For the text-containing cell, return its midpoint in (X, Y) coordinate format. 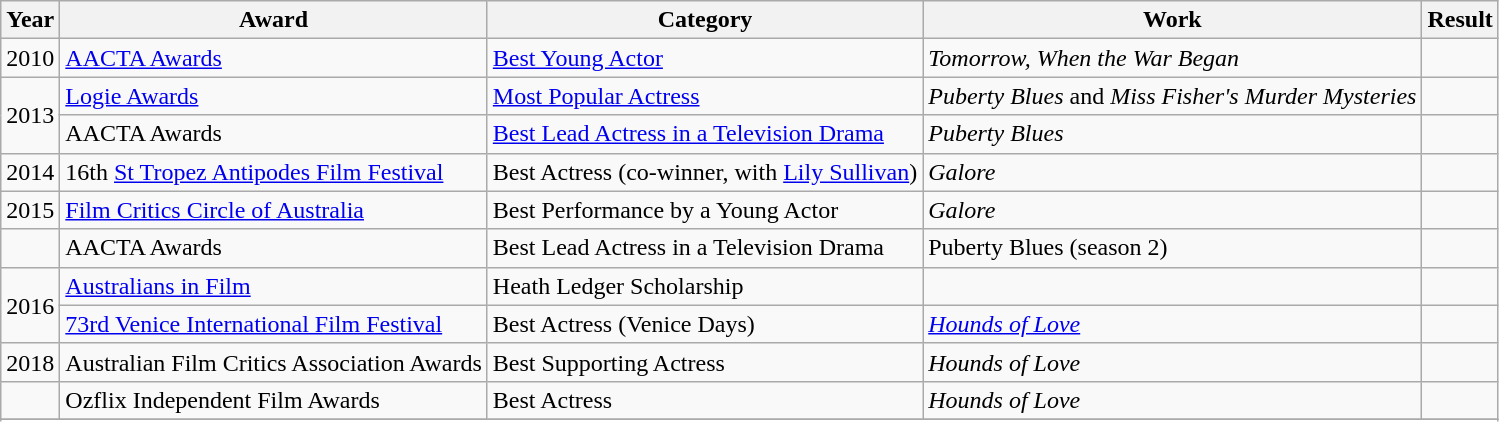
2018 (30, 362)
Work (1172, 20)
Best Performance by a Young Actor (704, 210)
16th St Tropez Antipodes Film Festival (274, 172)
Tomorrow, When the War Began (1172, 58)
Year (30, 20)
Most Popular Actress (704, 96)
Best Actress (704, 400)
2013 (30, 115)
73rd Venice International Film Festival (274, 324)
2016 (30, 305)
Logie Awards (274, 96)
Heath Ledger Scholarship (704, 286)
Best Young Actor (704, 58)
Best Supporting Actress (704, 362)
Puberty Blues (season 2) (1172, 248)
Australian Film Critics Association Awards (274, 362)
Best Actress (co-winner, with Lily Sullivan) (704, 172)
2015 (30, 210)
Award (274, 20)
2010 (30, 58)
2014 (30, 172)
Australians in Film (274, 286)
Category (704, 20)
Puberty Blues (1172, 134)
Film Critics Circle of Australia (274, 210)
Ozflix Independent Film Awards (274, 400)
Best Actress (Venice Days) (704, 324)
Result (1460, 20)
Puberty Blues and Miss Fisher's Murder Mysteries (1172, 96)
